Pinpoint the cell where the given text exists, returning its (x, y) midpoint coordinate. 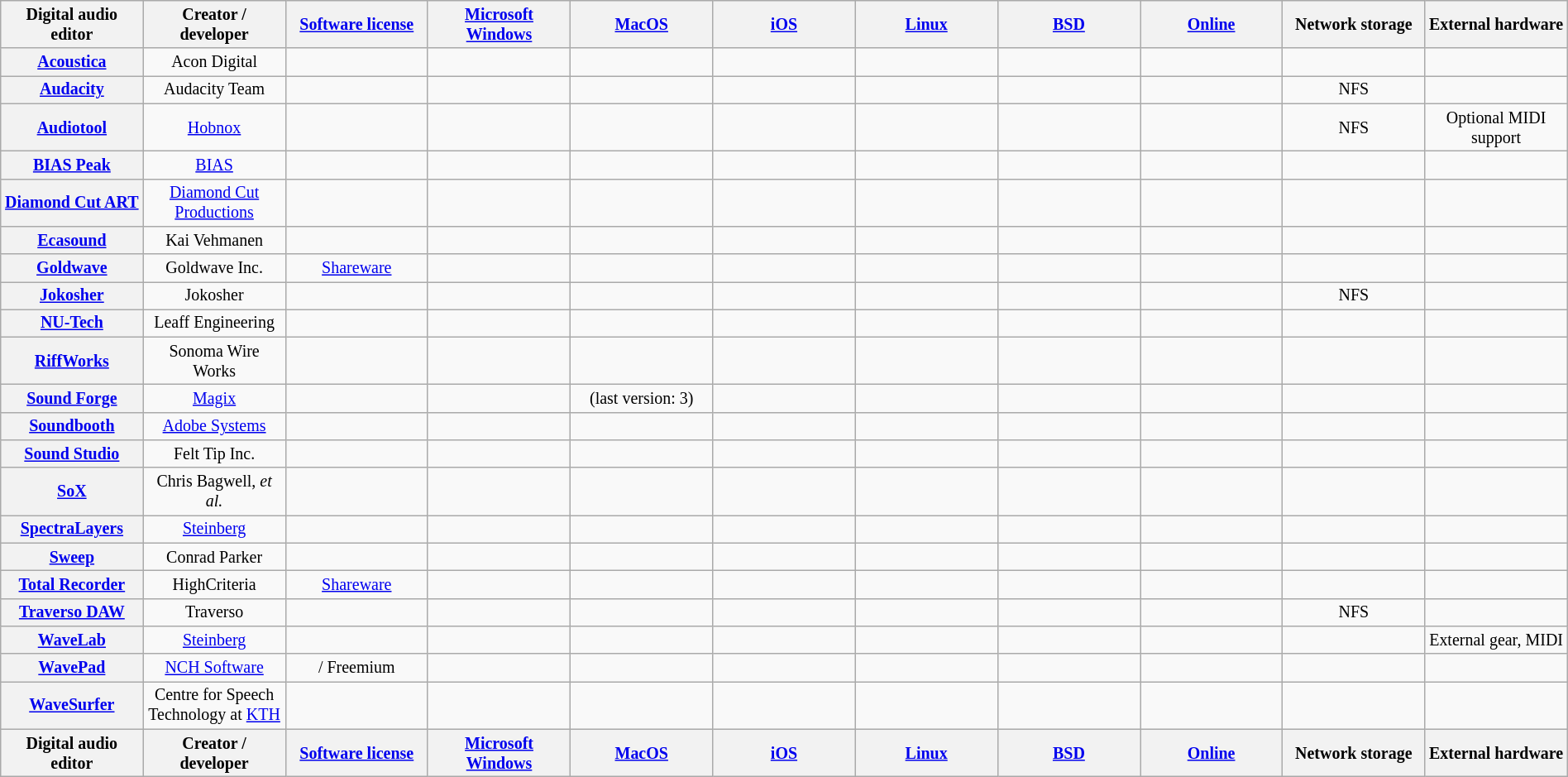
Total Recorder (72, 584)
Audacity Team (214, 89)
SpectraLayers (72, 530)
Traverso (214, 612)
Optional MIDI support (1496, 127)
Acoustica (72, 63)
Centre for Speech Technology at KTH (214, 705)
BIAS (214, 165)
Audacity (72, 89)
Acon Digital (214, 63)
Goldwave Inc. (214, 268)
Leaff Engineering (214, 323)
RiffWorks (72, 361)
Traverso DAW (72, 612)
/ Freemium (356, 667)
Ecasound (72, 240)
Sound Studio (72, 453)
(last version: 3) (642, 399)
Soundbooth (72, 427)
Sound Forge (72, 399)
Sweep (72, 558)
Felt Tip Inc. (214, 453)
Diamond Cut Productions (214, 202)
Chris Bagwell, et al. (214, 492)
Adobe Systems (214, 427)
Kai Vehmanen (214, 240)
BIAS Peak (72, 165)
WaveSurfer (72, 705)
HighCriteria (214, 584)
WaveLab (72, 640)
Conrad Parker (214, 558)
NCH Software (214, 667)
Audiotool (72, 127)
External gear, MIDI (1496, 640)
Magix (214, 399)
SoX (72, 492)
WavePad (72, 667)
Sonoma Wire Works (214, 361)
Goldwave (72, 268)
Hobnox (214, 127)
NU-Tech (72, 323)
Diamond Cut ART (72, 202)
